Return the (X, Y) coordinate for the center point of the cell that contains the specified text.  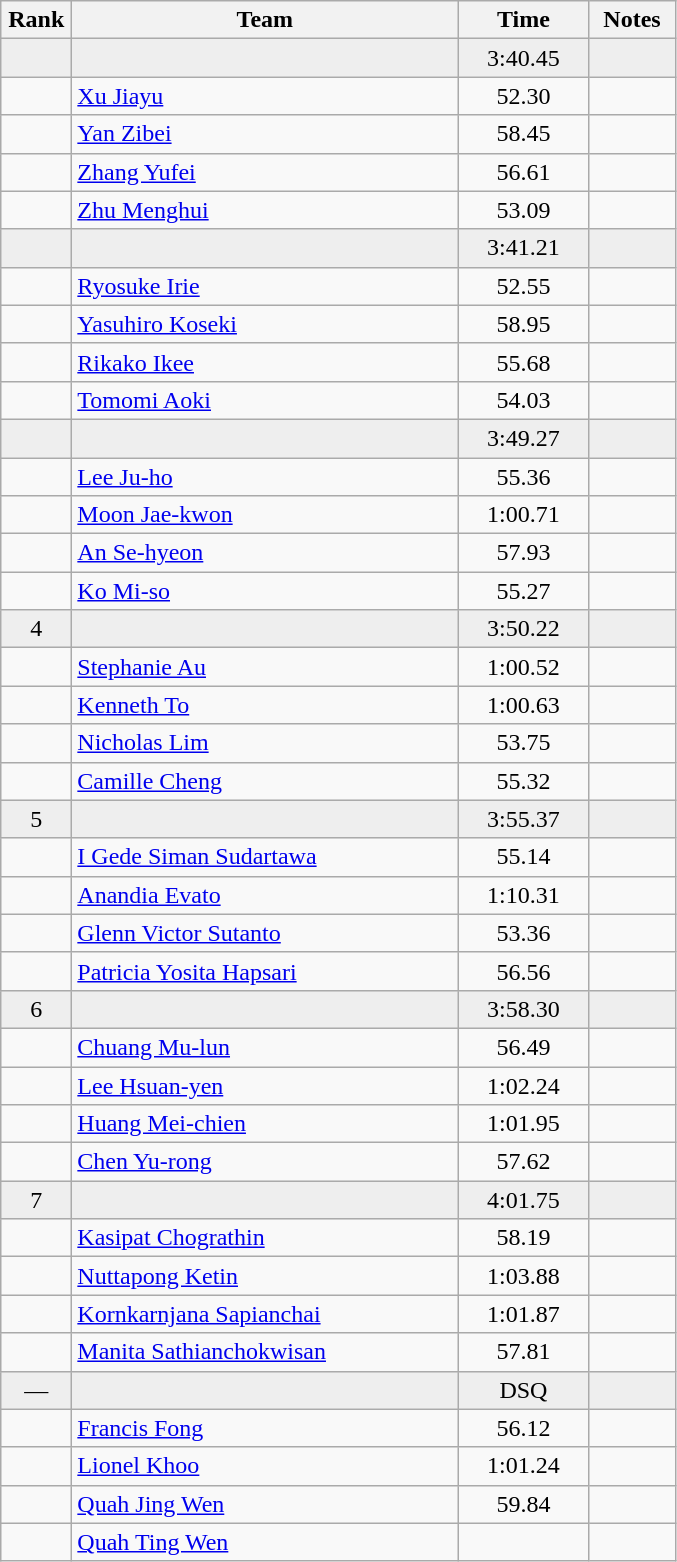
53.75 (524, 743)
Huang Mei-chien (265, 1124)
4 (36, 629)
3:40.45 (524, 58)
3:50.22 (524, 629)
Francis Fong (265, 1428)
Rank (36, 20)
58.95 (524, 324)
1:00.63 (524, 705)
5 (36, 819)
Quah Ting Wen (265, 1542)
Ko Mi-so (265, 591)
Tomomi Aoki (265, 400)
57.93 (524, 553)
Yan Zibei (265, 134)
Team (265, 20)
57.81 (524, 1352)
Rikako Ikee (265, 362)
Notes (632, 20)
58.19 (524, 1238)
— (36, 1390)
55.32 (524, 781)
Nuttapong Ketin (265, 1276)
Manita Sathianchokwisan (265, 1352)
Glenn Victor Sutanto (265, 933)
Chen Yu-rong (265, 1162)
56.49 (524, 1047)
52.55 (524, 286)
Patricia Yosita Hapsari (265, 971)
59.84 (524, 1504)
Zhang Yufei (265, 172)
3:49.27 (524, 438)
1:00.52 (524, 667)
1:01.95 (524, 1124)
DSQ (524, 1390)
Time (524, 20)
55.68 (524, 362)
54.03 (524, 400)
Kornkarnjana Sapianchai (265, 1314)
57.62 (524, 1162)
55.14 (524, 857)
1:03.88 (524, 1276)
56.61 (524, 172)
53.36 (524, 933)
Quah Jing Wen (265, 1504)
4:01.75 (524, 1200)
An Se-hyeon (265, 553)
Camille Cheng (265, 781)
Lionel Khoo (265, 1466)
1:02.24 (524, 1085)
3:41.21 (524, 248)
6 (36, 1009)
Yasuhiro Koseki (265, 324)
55.27 (524, 591)
Lee Ju-ho (265, 477)
Zhu Menghui (265, 210)
55.36 (524, 477)
56.56 (524, 971)
Moon Jae-kwon (265, 515)
Chuang Mu-lun (265, 1047)
3:55.37 (524, 819)
3:58.30 (524, 1009)
53.09 (524, 210)
56.12 (524, 1428)
Xu Jiayu (265, 96)
Stephanie Au (265, 667)
58.45 (524, 134)
Anandia Evato (265, 895)
1:00.71 (524, 515)
Kenneth To (265, 705)
Kasipat Chograthin (265, 1238)
Ryosuke Irie (265, 286)
Lee Hsuan-yen (265, 1085)
I Gede Siman Sudartawa (265, 857)
52.30 (524, 96)
1:10.31 (524, 895)
7 (36, 1200)
Nicholas Lim (265, 743)
1:01.24 (524, 1466)
1:01.87 (524, 1314)
